Pinpoint the cell where the given text exists, returning its (x, y) midpoint coordinate. 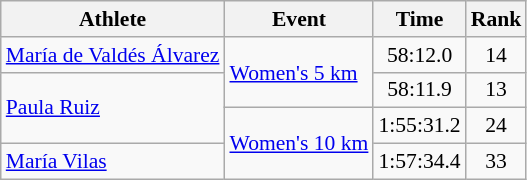
13 (496, 90)
Athlete (113, 19)
1:55:31.2 (419, 126)
Event (298, 19)
58:11.9 (419, 90)
María Vilas (113, 162)
Rank (496, 19)
Women's 5 km (298, 72)
33 (496, 162)
María de Valdés Álvarez (113, 55)
14 (496, 55)
1:57:34.4 (419, 162)
24 (496, 126)
Women's 10 km (298, 144)
Paula Ruiz (113, 108)
58:12.0 (419, 55)
Time (419, 19)
